Pinpoint the cell where the given text exists, returning its [x, y] midpoint coordinate. 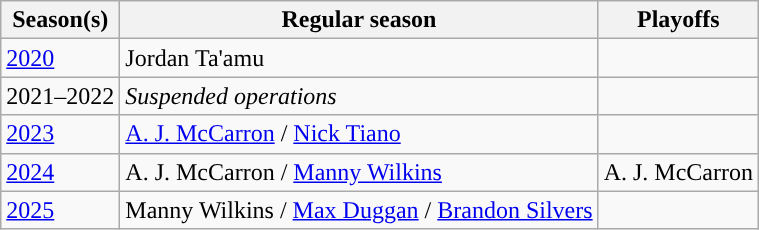
2020 [60, 58]
Playoffs [678, 20]
Jordan Ta'amu [359, 58]
A. J. McCarron / Manny Wilkins [359, 172]
Suspended operations [359, 96]
A. J. McCarron / Nick Tiano [359, 134]
Manny Wilkins / Max Duggan / Brandon Silvers [359, 210]
2024 [60, 172]
Regular season [359, 20]
2021–2022 [60, 96]
2025 [60, 210]
Season(s) [60, 20]
A. J. McCarron [678, 172]
2023 [60, 134]
